Output the [X, Y] coordinate of the center of the cell containing the given text.  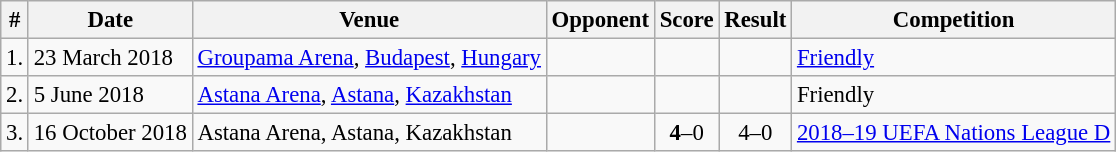
Date [110, 20]
Competition [954, 20]
Venue [369, 20]
2018–19 UEFA Nations League D [954, 133]
23 March 2018 [110, 58]
2. [15, 95]
# [15, 20]
Opponent [600, 20]
16 October 2018 [110, 133]
Score [686, 20]
1. [15, 58]
Groupama Arena, Budapest, Hungary [369, 58]
3. [15, 133]
Result [756, 20]
5 June 2018 [110, 95]
